Pinpoint the cell where the given text exists, returning its (x, y) midpoint coordinate. 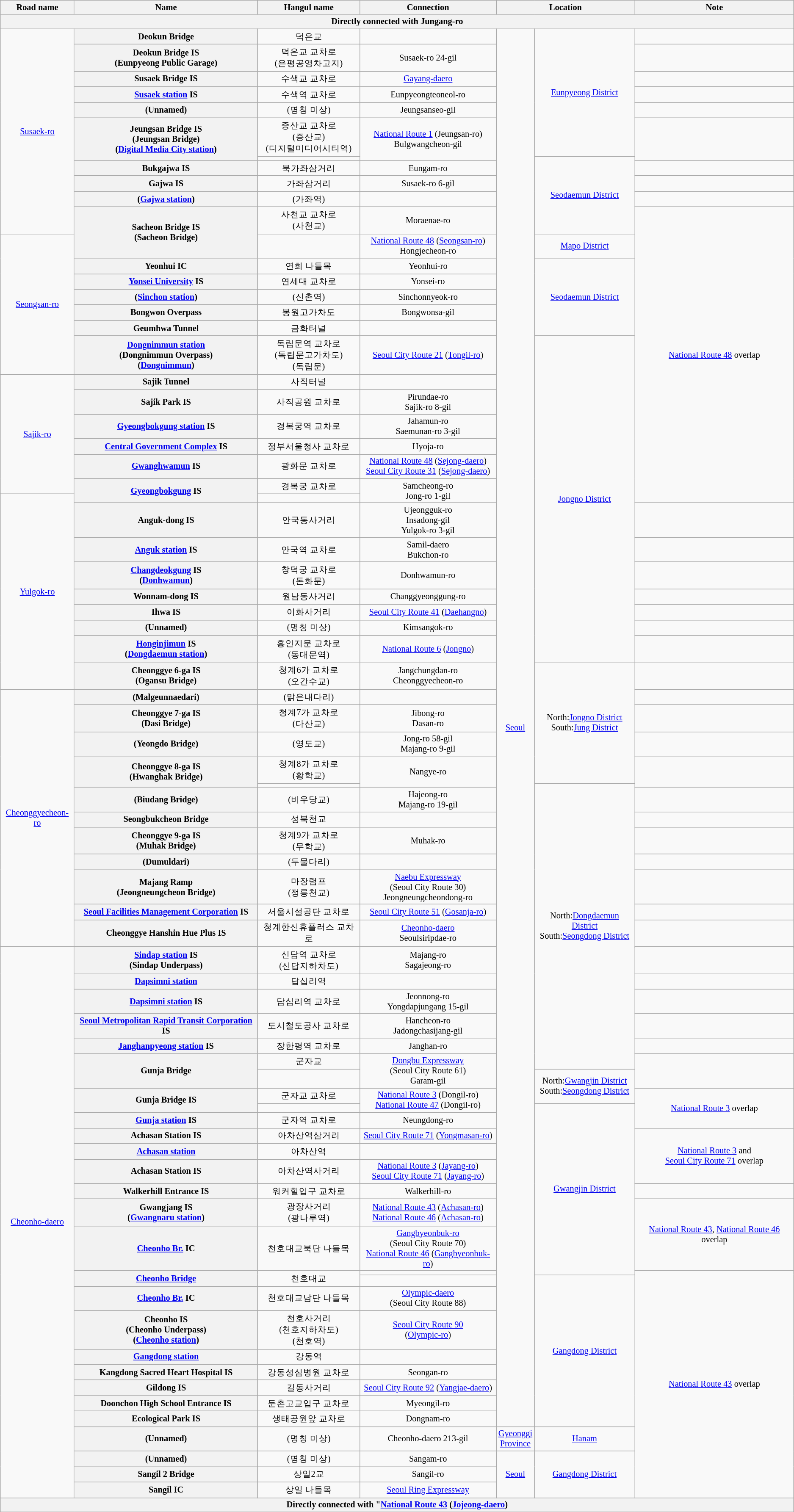
Seongan-ro (428, 1372)
Samil-daeroBukchon-ro (428, 550)
Walkerhill Entrance IS (166, 1191)
Dapsimni station (166, 981)
경복궁역 교차로 (309, 426)
Road name (37, 7)
Neungdong-ro (428, 1120)
Jongno District (584, 499)
천호사거리(천호지하차도)(천호역) (309, 1330)
답십리역 교차로 (309, 1001)
Cheonho Bridge (166, 1279)
덕은교 교차로(은평공영차고지) (309, 58)
Gangdong station (166, 1357)
Eunpyeong District (584, 92)
Jeungsan Bridge IS(Jeungsan Bridge)(Digital Media City station) (166, 139)
(영도교) (309, 744)
군자교 교차로 (309, 1096)
Olympic-daero(Seoul City Route 88) (428, 1298)
Central Government Complex IS (166, 446)
National Route 48 (Sejong-daero)Seoul City Route 31 (Sejong-daero) (428, 466)
Muhak-ro (428, 840)
생태공원앞 교차로 (309, 1418)
아차산역 (309, 1151)
Gyeongbokgung station IS (166, 426)
National Route 3 overlap (714, 1108)
National Route 3 (Jayang-ro)Seoul City Route 71 (Jayang-ro) (428, 1171)
National Route 43, National Route 46 overlap (714, 1235)
(가좌역) (309, 199)
길동사거리 (309, 1388)
가좌삼거리 (309, 184)
Jahamun-roSaemunan-ro 3-gil (428, 426)
Gunja Bridge (166, 1071)
Sindap station IS(Sindap Underpass) (166, 960)
Mapo District (584, 246)
North:Jongno DistrictSouth:Jung District (584, 722)
Connection (428, 7)
Yonsei University IS (166, 281)
Gyeonggi Province (515, 1439)
둔촌고교입구 교차로 (309, 1403)
서울시설공단 교차로 (309, 912)
Deokun Bridge IS(Eunpyeong Public Garage) (166, 58)
안국역 교차로 (309, 550)
Gunja station IS (166, 1120)
Janghanpyeong station IS (166, 1046)
아차산역사거리 (309, 1171)
연희 나들목 (309, 266)
Geumhwa Tunnel (166, 328)
Deokun Bridge (166, 36)
Gwanghwamun IS (166, 466)
강동성심병원 교차로 (309, 1372)
Sacheon Bridge IS(Sacheon Bridge) (166, 232)
Sangam-ro (428, 1459)
Ihwa IS (166, 612)
청계8가 교차로(황학교) (309, 770)
National Route 48 (Seongsan-ro)Hongjecheon-ro (428, 246)
Seoul Ring Expressway (428, 1490)
Seoul City Route 92 (Yangjae-daero) (428, 1388)
Samcheong-roJong-ro 1-gil (428, 491)
Dongnimmun station(Dongnimmun Overpass)(Dongnimmun) (166, 355)
연세대 교차로 (309, 281)
Yonsei-ro (428, 281)
이화사거리 (309, 612)
Dongnam-ro (428, 1418)
Janghan-ro (428, 1046)
Ecological Park IS (166, 1418)
Sangil IC (166, 1490)
Seoul City Route 90(Olympic-ro) (428, 1330)
North:Gwangjin DistrictSouth:Seongdong District (584, 1086)
Kangdong Sacred Heart Hospital IS (166, 1372)
National Route 48 overlap (714, 355)
독립문역 교차로(독립문고가차도)(독립문) (309, 355)
Yulgok-ro (37, 591)
광장사거리(광나루역) (309, 1212)
Sajik-ro (37, 434)
(Biudang Bridge) (166, 799)
Majang Ramp(Jeongneungcheon Bridge) (166, 887)
Wonnam-dong IS (166, 596)
청계9가 교차로(무학교) (309, 840)
군자역 교차로 (309, 1120)
강동역 (309, 1357)
군자교 (309, 1061)
성북천교 (309, 820)
상일 나들목 (309, 1490)
North:Dongdaemun DistrictSouth:Seongdong District (584, 926)
Seoul City Route 41 (Daehangno) (428, 612)
신답역 교차로(신답지하차도) (309, 960)
(비우당교) (309, 799)
Cheonggye 9-ga IS(Muhak Bridge) (166, 840)
Naebu Expressway(Seoul City Route 30)Jeongneungcheondong-ro (428, 887)
Dapsimni station IS (166, 1001)
(Malgeunnaedari) (166, 697)
Cheonggye 6-ga IS(Ogansu Bridge) (166, 676)
Eungam-ro (428, 168)
경복궁 교차로 (309, 486)
천호대교 (309, 1279)
Cheonggyecheon-ro (37, 818)
Nangye-ro (428, 771)
Majang-roSagajeong-ro (428, 960)
청계한신휴플러스 교차로 (309, 933)
덕은교 (309, 36)
도시철도공사 교차로 (309, 1026)
Honginjimun IS(Dongdaemun station) (166, 649)
사직터널 (309, 382)
Jong-ro 58-gilMajang-ro 9-gil (428, 744)
Gildong IS (166, 1388)
Hanam (584, 1439)
Bongwon Overpass (166, 312)
(Sinchon station) (166, 297)
Seoul Facilities Management Corporation IS (166, 912)
Seongsan-ro (37, 304)
Bukgajwa IS (166, 168)
천호대교북단 나들목 (309, 1248)
Susaek-ro (37, 131)
Sangil-ro (428, 1474)
Cheonggye Hanshin Hue Plus IS (166, 933)
Gwangjang IS(Gwangnaru station) (166, 1212)
Bongwonsa-gil (428, 312)
Jangchungdan-roCheonggyecheon-ro (428, 676)
Jeonnong-roYongdapjungang 15-gil (428, 1001)
Seoul City Route 21 (Tongil-ro) (428, 355)
Cheonho-daeroSeoulsiripdae-ro (428, 933)
봉원고가차도 (309, 312)
Susaek-ro 6-gil (428, 184)
Pirundae-roSajik-ro 8-gil (428, 402)
원남동사거리 (309, 596)
National Route 43 (Achasan-ro) National Route 46 (Achasan-ro) (428, 1212)
Yeonhui-ro (428, 266)
Walkerhill-ro (428, 1191)
Cheonho IS(Cheonho Underpass)(Cheonho station) (166, 1330)
Location (566, 7)
Susaek-ro 24-gil (428, 58)
장한평역 교차로 (309, 1046)
Changdeokgung IS(Donhwamun) (166, 575)
Sajik Park IS (166, 402)
National Route 6 (Jongno) (428, 649)
Myeongil-ro (428, 1403)
(신촌역) (309, 297)
Seoul City Route 51 (Gosanja-ro) (428, 912)
Gajwa IS (166, 184)
Cheonho-daero (37, 1222)
Cheonggye 7-ga IS(Dasi Bridge) (166, 718)
Directly connected with "National Route 43 (Jojeong-daero) (397, 1505)
수색역 교차로 (309, 95)
Hajeong-roMajang-ro 19-gil (428, 799)
정부서울청사 교차로 (309, 446)
사직공원 교차로 (309, 402)
National Route 3 andSeoul City Route 71 overlap (714, 1156)
Gunja Bridge IS (166, 1100)
Gayang-daero (428, 79)
Donhwamun-ro (428, 575)
Anguk station IS (166, 550)
Note (714, 7)
(맑은내다리) (309, 697)
Ujeongguk-roInsadong-gilYulgok-ro 3-gil (428, 520)
Seoul City Route 71 (Yongmasan-ro) (428, 1136)
Anguk-dong IS (166, 520)
광화문 교차로 (309, 466)
Name (166, 7)
Sangil 2 Bridge (166, 1474)
청계6가 교차로(오간수교) (309, 676)
Eunpyeongteoneol-ro (428, 95)
천호대교남단 나들목 (309, 1298)
워커힐입구 교차로 (309, 1191)
흥인지문 교차로(동대문역) (309, 649)
Susaek Bridge IS (166, 79)
금화터널 (309, 328)
Moraenae-ro (428, 220)
창덕궁 교차로(돈화문) (309, 575)
Gangbyeonbuk-ro(Seoul City Route 70) National Route 46 (Gangbyeonbuk-ro) (428, 1248)
상일2교 (309, 1474)
수색교 교차로 (309, 79)
Hancheon-roJadongchasijang-gil (428, 1026)
(Dumuldari) (166, 862)
Yeonhui IC (166, 266)
증산교 교차로(증산교)(디지털미디어시티역) (309, 137)
Dongbu Expressway(Seoul City Route 61)Garam-gil (428, 1071)
Kimsangok-ro (428, 627)
National Route 3 (Dongil-ro) National Route 47 (Dongil-ro) (428, 1100)
(두물다리) (309, 862)
(Gajwa station) (166, 199)
Gyeongbokgung IS (166, 491)
Seoul Metropolitan Rapid Transit Corporation IS (166, 1026)
Jibong-roDasan-ro (428, 718)
Hangul name (309, 7)
Hyoja-ro (428, 446)
Susaek station IS (166, 95)
Sajik Tunnel (166, 382)
National Route 1 (Jeungsan-ro)Bulgwangcheon-gil (428, 139)
Achasan station (166, 1151)
Sinchonnyeok-ro (428, 297)
Cheonho-daero 213-gil (428, 1439)
Doonchon High School Entrance IS (166, 1403)
답십리역 (309, 981)
Jeungsanseo-gil (428, 110)
Cheonggye 8-ga IS(Hwanghak Bridge) (166, 771)
청계7가 교차로(다산교) (309, 718)
사천교 교차로(사천교) (309, 220)
Changgyeonggung-ro (428, 596)
안국동사거리 (309, 520)
북가좌삼거리 (309, 168)
마장램프(정릉천교) (309, 887)
(Yeongdo Bridge) (166, 744)
아차산역삼거리 (309, 1136)
Gwangjin District (584, 1189)
Seongbukcheon Bridge (166, 820)
National Route 43 overlap (714, 1384)
Directly connected with Jungang-ro (397, 22)
